Return the [X, Y] coordinate for the center point of the cell that contains the specified text.  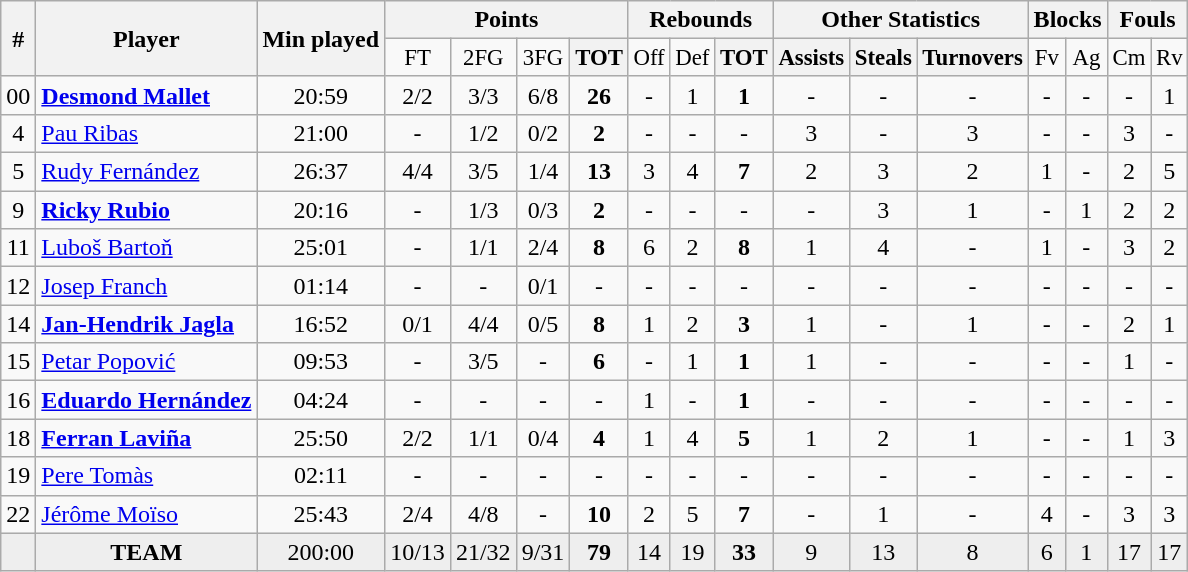
Ricky Rubio [146, 210]
Cm [1129, 58]
25:43 [321, 514]
25:01 [321, 248]
0/5 [543, 324]
3/3 [483, 95]
21:00 [321, 133]
Fouls [1148, 20]
Off [649, 58]
Assists [811, 58]
Rebounds [700, 20]
# [18, 39]
Turnovers [972, 58]
26 [599, 95]
Other Statistics [900, 20]
79 [599, 552]
00 [18, 95]
10/13 [418, 552]
4/8 [483, 514]
10 [599, 514]
15 [18, 362]
Ag [1087, 58]
1/4 [543, 172]
Jan-Hendrik Jagla [146, 324]
0/3 [543, 210]
Min played [321, 39]
09:53 [321, 362]
Fv [1046, 58]
04:24 [321, 400]
2FG [483, 58]
Petar Popović [146, 362]
Ferran Laviña [146, 438]
6/8 [543, 95]
9/31 [543, 552]
Pere Tomàs [146, 476]
26:37 [321, 172]
16 [18, 400]
25:50 [321, 438]
21/32 [483, 552]
Points [507, 20]
Rv [1170, 58]
Josep Franch [146, 286]
Eduardo Hernández [146, 400]
0/4 [543, 438]
Jérôme Moïso [146, 514]
16:52 [321, 324]
02:11 [321, 476]
Pau Ribas [146, 133]
200:00 [321, 552]
Desmond Mallet [146, 95]
3FG [543, 58]
Steals [884, 58]
33 [744, 552]
1/2 [483, 133]
TEAM [146, 552]
22 [18, 514]
20:16 [321, 210]
Rudy Fernández [146, 172]
18 [18, 438]
Luboš Bartoň [146, 248]
20:59 [321, 95]
01:14 [321, 286]
12 [18, 286]
0/2 [543, 133]
1/3 [483, 210]
Player [146, 39]
Def [692, 58]
11 [18, 248]
Blocks [1068, 20]
FT [418, 58]
